Determine the (X, Y) coordinate at the center of the cell enclosing the given text.  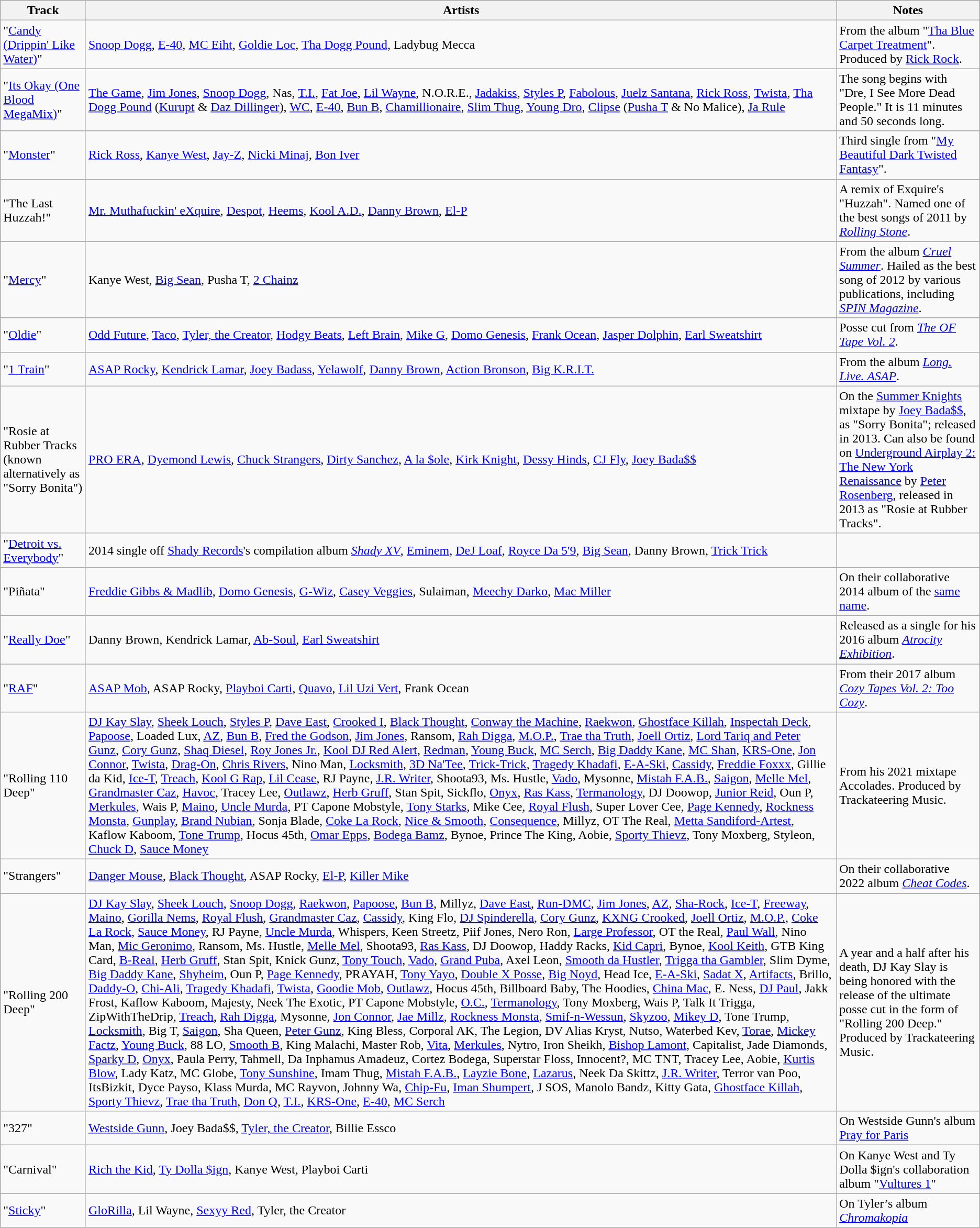
"Sticky" (43, 1211)
"Carnival" (43, 1169)
"The Last Huzzah!" (43, 211)
On Westside Gunn's album Pray for Paris (908, 1128)
"Its Okay (One Blood MegaMix)" (43, 99)
"Mercy" (43, 280)
From the album "Tha Blue Carpet Treatment". Produced by Rick Rock. (908, 45)
Posse cut from The OF Tape Vol. 2. (908, 335)
Rich the Kid, Ty Dolla $ign, Kanye West, Playboi Carti (461, 1169)
Freddie Gibbs & Madlib, Domo Genesis, G-Wiz, Casey Veggies, Sulaiman, Meechy Darko, Mac Miller (461, 591)
"1 Train" (43, 369)
ASAP Mob, ASAP Rocky, Playboi Carti, Quavo, Lil Uzi Vert, Frank Ocean (461, 688)
From the album Long. Live. ASAP. (908, 369)
Snoop Dogg, E-40, MC Eiht, Goldie Loc, Tha Dogg Pound, Ladybug Mecca (461, 45)
Notes (908, 10)
A remix of Exquire's "Huzzah". Named one of the best songs of 2011 by Rolling Stone. (908, 211)
ASAP Rocky, Kendrick Lamar, Joey Badass, Yelawolf, Danny Brown, Action Bronson, Big K.R.I.T. (461, 369)
"Rolling 110 Deep" (43, 786)
"Piñata" (43, 591)
Artists (461, 10)
On their collaborative 2014 album of the same name. (908, 591)
Third single from "My Beautiful Dark Twisted Fantasy". (908, 155)
"Strangers" (43, 877)
On Tyler’s album Chromakopia (908, 1211)
"Oldie" (43, 335)
"Really Doe" (43, 639)
Rick Ross, Kanye West, Jay-Z, Nicki Minaj, Bon Iver (461, 155)
"Monster" (43, 155)
"327" (43, 1128)
GloRilla, Lil Wayne, Sexyy Red, Tyler, the Creator (461, 1211)
Westside Gunn, Joey Bada$$, Tyler, the Creator, Billie Essco (461, 1128)
"RAF" (43, 688)
PRO ERA, Dyemond Lewis, Chuck Strangers, Dirty Sanchez, A la $ole, Kirk Knight, Dessy Hinds, CJ Fly, Joey Bada$$ (461, 460)
From their 2017 album Cozy Tapes Vol. 2: Too Cozy. (908, 688)
Odd Future, Taco, Tyler, the Creator, Hodgy Beats, Left Brain, Mike G, Domo Genesis, Frank Ocean, Jasper Dolphin, Earl Sweatshirt (461, 335)
Danny Brown, Kendrick Lamar, Ab-Soul, Earl Sweatshirt (461, 639)
Kanye West, Big Sean, Pusha T, 2 Chainz (461, 280)
On their collaborative 2022 album Cheat Codes. (908, 877)
The song begins with "Dre, I See More Dead People." It is 11 minutes and 50 seconds long. (908, 99)
Mr. Muthafuckin' eXquire, Despot, Heems, Kool A.D., Danny Brown, El-P (461, 211)
From the album Cruel Summer. Hailed as the best song of 2012 by various publications, including SPIN Magazine. (908, 280)
"Detroit vs. Everybody" (43, 550)
On Kanye West and Ty Dolla $ign's collaboration album "Vultures 1" (908, 1169)
Danger Mouse, Black Thought, ASAP Rocky, El-P, Killer Mike (461, 877)
Track (43, 10)
2014 single off Shady Records's compilation album Shady XV, Eminem, DeJ Loaf, Royce Da 5'9, Big Sean, Danny Brown, Trick Trick (461, 550)
"Candy (Drippin' Like Water)" (43, 45)
"Rosie at Rubber Tracks (known alternatively as "Sorry Bonita") (43, 460)
"Rolling 200 Deep" (43, 1002)
Released as a single for his 2016 album Atrocity Exhibition. (908, 639)
From his 2021 mixtape Accolades. Produced by Trackateering Music. (908, 786)
